Search for the cell housing the specified text and yield its (X, Y) center coordinate. 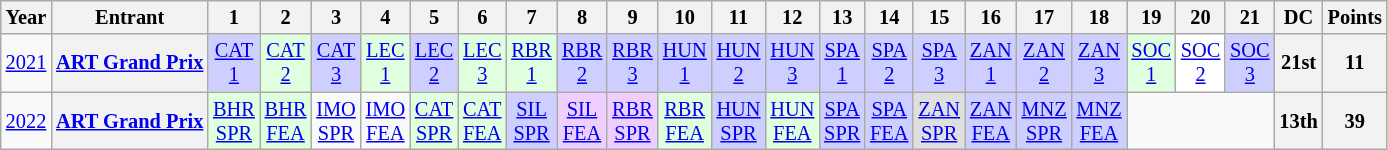
CATSPR (434, 121)
10 (685, 17)
ZANSPR (939, 121)
SILSPR (531, 121)
1 (234, 17)
2021 (26, 63)
SPASPR (842, 121)
4 (386, 17)
HUNFEA (792, 121)
18 (1100, 17)
ZAN1 (991, 63)
15 (939, 17)
ZAN2 (1044, 63)
19 (1150, 17)
13th (1299, 121)
17 (1044, 17)
HUNSPR (739, 121)
IMOFEA (386, 121)
BHRFEA (286, 121)
IMOSPR (336, 121)
SILFEA (582, 121)
HUN3 (792, 63)
SOC3 (1250, 63)
21 (1250, 17)
Entrant (130, 17)
Points (1355, 17)
RBR2 (582, 63)
RBR1 (531, 63)
CAT3 (336, 63)
SOC1 (1150, 63)
RBRSPR (632, 121)
21st (1299, 63)
DC (1299, 17)
39 (1355, 121)
14 (889, 17)
SPA1 (842, 63)
2022 (26, 121)
7 (531, 17)
2 (286, 17)
CAT1 (234, 63)
SPA2 (889, 63)
SPAFEA (889, 121)
HUN1 (685, 63)
13 (842, 17)
9 (632, 17)
RBR3 (632, 63)
3 (336, 17)
CAT2 (286, 63)
RBRFEA (685, 121)
LEC3 (482, 63)
LEC1 (386, 63)
BHRSPR (234, 121)
ZANFEA (991, 121)
LEC2 (434, 63)
SPA3 (939, 63)
HUN2 (739, 63)
12 (792, 17)
MNZFEA (1100, 121)
8 (582, 17)
16 (991, 17)
Year (26, 17)
MNZSPR (1044, 121)
6 (482, 17)
5 (434, 17)
20 (1200, 17)
SOC2 (1200, 63)
ZAN3 (1100, 63)
CATFEA (482, 121)
